Determine the (x, y) coordinate at the center of the cell enclosing the given text.  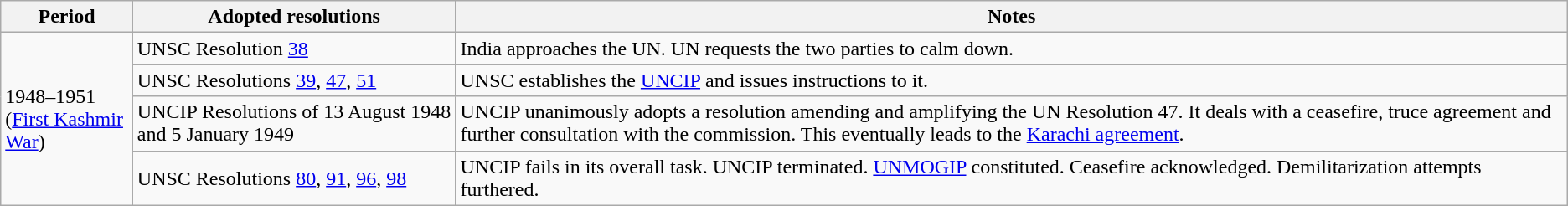
UNSC Resolution 38 (294, 49)
Notes (1012, 17)
Adopted resolutions (294, 17)
UNSC Resolutions 39, 47, 51 (294, 80)
India approaches the UN. UN requests the two parties to calm down. (1012, 49)
UNCIP Resolutions of 13 August 1948 and 5 January 1949 (294, 124)
UNCIP fails in its overall task. UNCIP terminated. UNMOGIP constituted. Ceasefire acknowledged. Demilitarization attempts furthered. (1012, 178)
1948–1951(First Kashmir War) (67, 119)
Period (67, 17)
UNSC establishes the UNCIP and issues instructions to it. (1012, 80)
UNSC Resolutions 80, 91, 96, 98 (294, 178)
